Locate the cell with the specified text and output its (x, y) center coordinate. 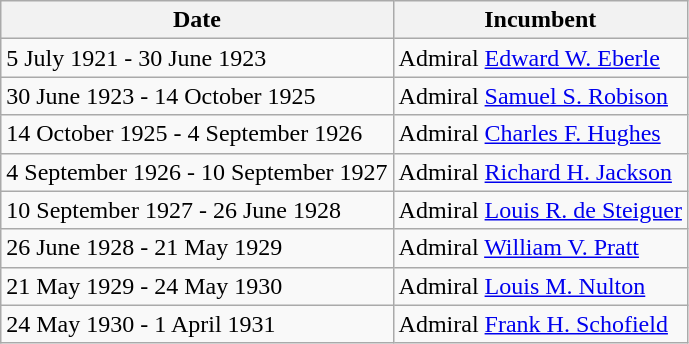
Date (197, 20)
Admiral Richard H. Jackson (540, 172)
4 September 1926 - 10 September 1927 (197, 172)
14 October 1925 - 4 September 1926 (197, 134)
Admiral William V. Pratt (540, 248)
24 May 1930 - 1 April 1931 (197, 324)
30 June 1923 - 14 October 1925 (197, 96)
Incumbent (540, 20)
26 June 1928 - 21 May 1929 (197, 248)
21 May 1929 - 24 May 1930 (197, 286)
Admiral Charles F. Hughes (540, 134)
Admiral Louis R. de Steiguer (540, 210)
Admiral Frank H. Schofield (540, 324)
Admiral Edward W. Eberle (540, 58)
Admiral Samuel S. Robison (540, 96)
10 September 1927 - 26 June 1928 (197, 210)
5 July 1921 - 30 June 1923 (197, 58)
Admiral Louis M. Nulton (540, 286)
